Capture the cell that displays the provided text and extract its (X, Y) central coordinate. 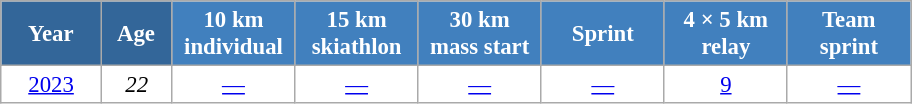
4 × 5 km relay (726, 34)
15 km skiathlon (356, 34)
30 km mass start (480, 34)
10 km individual (234, 34)
9 (726, 85)
22 (136, 85)
Age (136, 34)
Team sprint (848, 34)
2023 (52, 85)
Sprint (602, 34)
Year (52, 34)
